Search for the cell housing the specified text and yield its (X, Y) center coordinate. 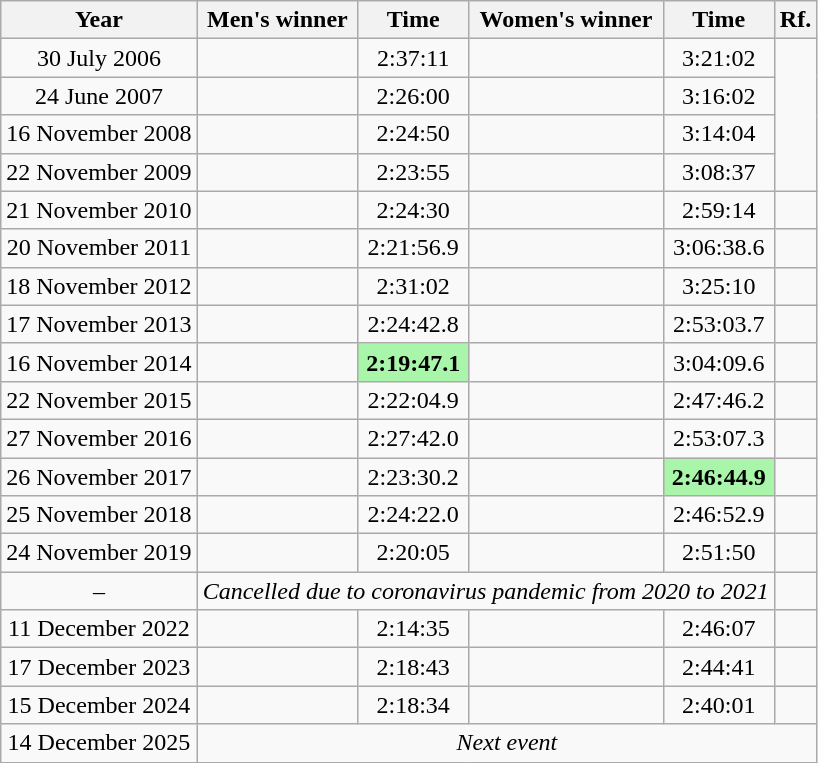
26 November 2017 (99, 477)
11 December 2022 (99, 629)
2:53:07.3 (718, 438)
21 November 2010 (99, 210)
2:22:04.9 (414, 400)
22 November 2015 (99, 400)
2:31:02 (414, 286)
3:04:09.6 (718, 362)
2:46:44.9 (718, 477)
3:14:04 (718, 134)
17 November 2013 (99, 324)
30 July 2006 (99, 58)
2:47:46.2 (718, 400)
2:24:50 (414, 134)
Cancelled due to coronavirus pandemic from 2020 to 2021 (486, 591)
2:27:42.0 (414, 438)
2:51:50 (718, 553)
Women's winner (566, 20)
2:37:11 (414, 58)
2:19:47.1 (414, 362)
15 December 2024 (99, 705)
2:26:00 (414, 96)
2:23:55 (414, 172)
16 November 2008 (99, 134)
27 November 2016 (99, 438)
2:44:41 (718, 667)
– (99, 591)
24 November 2019 (99, 553)
20 November 2011 (99, 248)
2:53:03.7 (718, 324)
2:21:56.9 (414, 248)
Men's winner (278, 20)
16 November 2014 (99, 362)
Year (99, 20)
2:18:43 (414, 667)
3:08:37 (718, 172)
2:23:30.2 (414, 477)
2:18:34 (414, 705)
Rf. (795, 20)
2:14:35 (414, 629)
18 November 2012 (99, 286)
2:24:30 (414, 210)
24 June 2007 (99, 96)
3:06:38.6 (718, 248)
25 November 2018 (99, 515)
2:59:14 (718, 210)
Next event (507, 743)
2:24:42.8 (414, 324)
2:24:22.0 (414, 515)
2:20:05 (414, 553)
2:46:07 (718, 629)
22 November 2009 (99, 172)
3:21:02 (718, 58)
2:40:01 (718, 705)
3:16:02 (718, 96)
14 December 2025 (99, 743)
2:46:52.9 (718, 515)
17 December 2023 (99, 667)
3:25:10 (718, 286)
